Return (X, Y) of the center of cell containing provided text 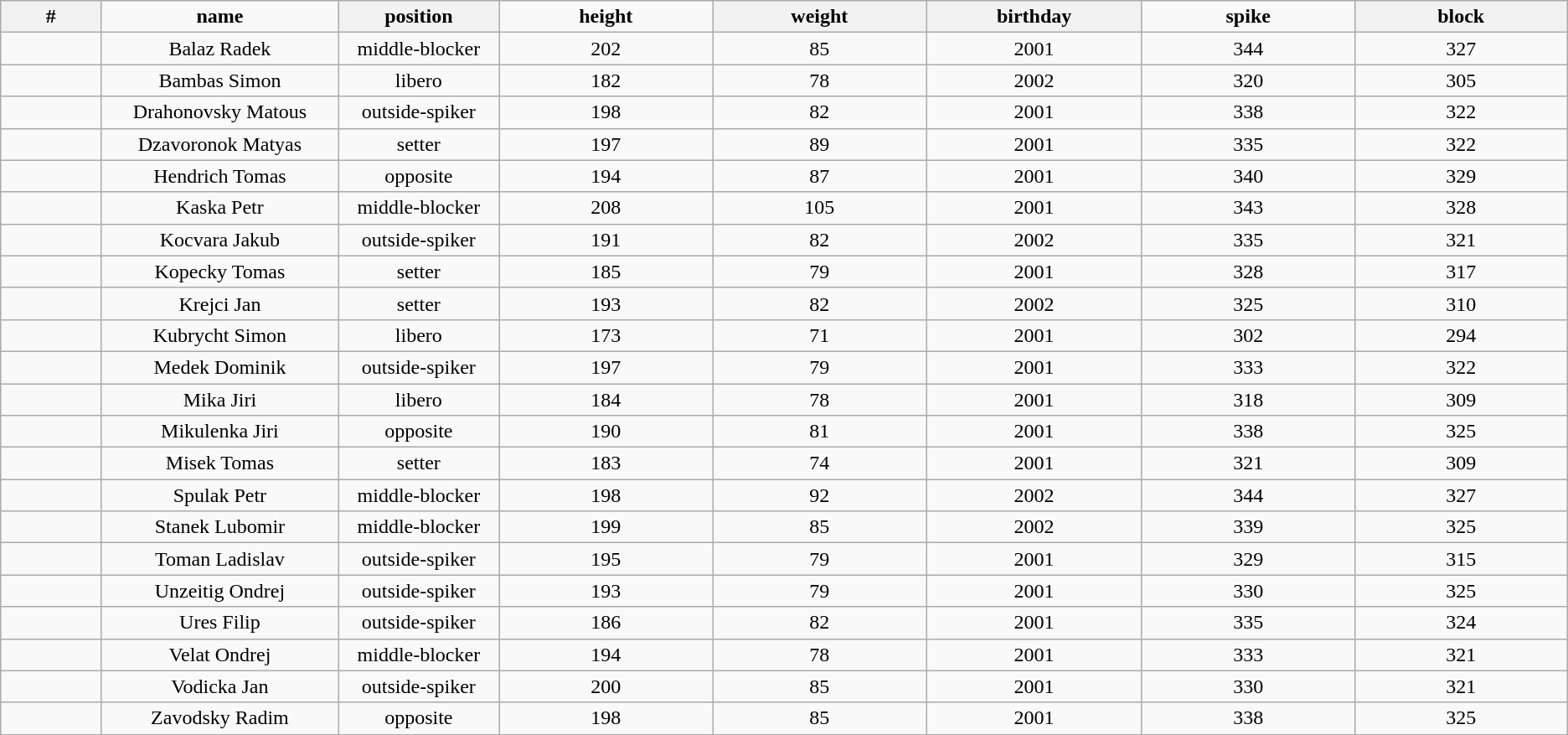
173 (606, 335)
Misek Tomas (219, 463)
position (419, 17)
Bambas Simon (219, 80)
74 (819, 463)
105 (819, 208)
294 (1461, 335)
343 (1248, 208)
birthday (1034, 17)
Dzavoronok Matyas (219, 144)
Vodicka Jan (219, 686)
202 (606, 49)
185 (606, 272)
Zavodsky Radim (219, 718)
71 (819, 335)
89 (819, 144)
Velat Ondrej (219, 655)
183 (606, 463)
Ures Filip (219, 623)
199 (606, 527)
Kubrycht Simon (219, 335)
317 (1461, 272)
Toman Ladislav (219, 559)
# (51, 17)
87 (819, 176)
name (219, 17)
81 (819, 432)
block (1461, 17)
Kaska Petr (219, 208)
Krejci Jan (219, 303)
195 (606, 559)
324 (1461, 623)
318 (1248, 400)
Spulak Petr (219, 495)
height (606, 17)
weight (819, 17)
Kopecky Tomas (219, 272)
Medek Dominik (219, 367)
190 (606, 432)
184 (606, 400)
spike (1248, 17)
Mikulenka Jiri (219, 432)
340 (1248, 176)
208 (606, 208)
Unzeitig Ondrej (219, 591)
Stanek Lubomir (219, 527)
191 (606, 240)
305 (1461, 80)
Kocvara Jakub (219, 240)
Balaz Radek (219, 49)
310 (1461, 303)
Hendrich Tomas (219, 176)
Drahonovsky Matous (219, 112)
315 (1461, 559)
92 (819, 495)
182 (606, 80)
200 (606, 686)
186 (606, 623)
Mika Jiri (219, 400)
320 (1248, 80)
302 (1248, 335)
339 (1248, 527)
